Capture the cell that displays the provided text and extract its [X, Y] central coordinate. 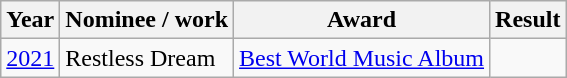
Restless Dream [147, 58]
Best World Music Album [362, 58]
2021 [30, 58]
Result [528, 20]
Year [30, 20]
Award [362, 20]
Nominee / work [147, 20]
